Output the (x, y) coordinate of the center of the cell containing the given text.  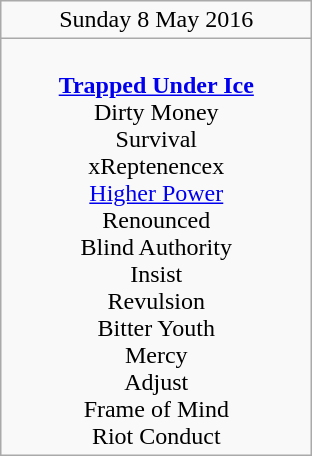
Sunday 8 May 2016 (156, 20)
